Find where the given text appears and provide that cell's center as (X, Y) coordinate. 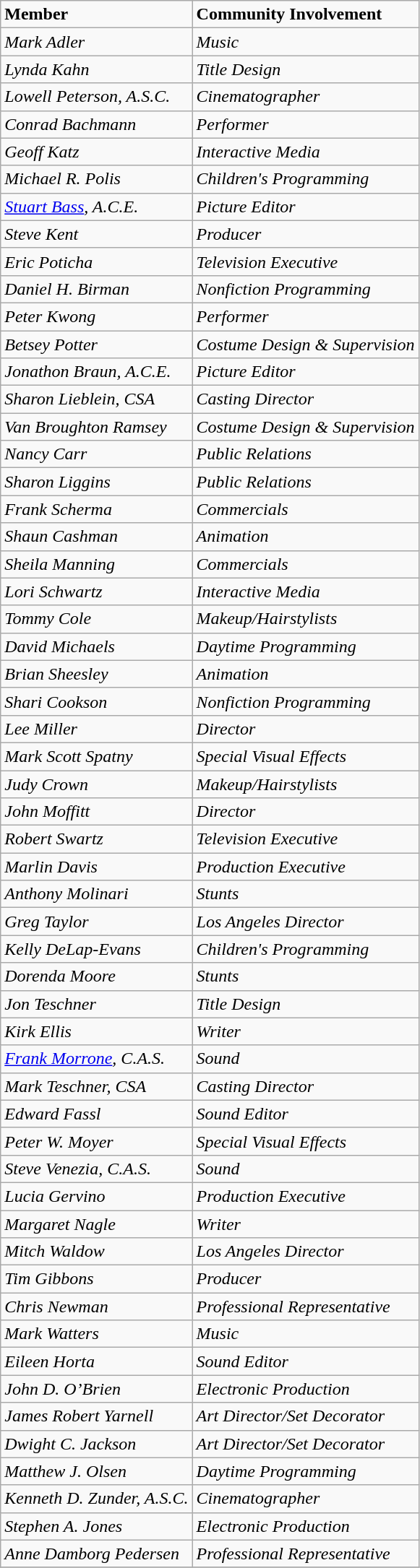
Conrad Bachmann (97, 124)
Stephen A. Jones (97, 1526)
Anne Damborg Pedersen (97, 1554)
Judy Crown (97, 784)
Mitch Waldow (97, 1252)
David Michaels (97, 646)
John D. O’Brien (97, 1389)
Van Broughton Ramsey (97, 427)
Sharon Liggins (97, 482)
Eileen Horta (97, 1361)
Dwight C. Jackson (97, 1444)
Michael R. Polis (97, 179)
James Robert Yarnell (97, 1416)
Jonathon Braun, A.C.E. (97, 372)
Steve Kent (97, 234)
Member (97, 14)
Steve Venezia, C.A.S. (97, 1169)
Shaun Cashman (97, 537)
Kelly DeLap-Evans (97, 949)
Greg Taylor (97, 922)
Shari Cookson (97, 701)
Mark Scott Spatny (97, 756)
Mark Adler (97, 42)
Daniel H. Birman (97, 289)
Anthony Molinari (97, 894)
Stuart Bass, A.C.E. (97, 207)
Sheila Manning (97, 564)
Frank Morrone, C.A.S. (97, 1059)
Peter Kwong (97, 316)
Lynda Kahn (97, 69)
Tim Gibbons (97, 1279)
Sharon Lieblein, CSA (97, 399)
Geoff Katz (97, 152)
Marlin Davis (97, 867)
Margaret Nagle (97, 1224)
Robert Swartz (97, 839)
Betsey Potter (97, 345)
Lucia Gervino (97, 1196)
John Moffitt (97, 812)
Chris Newman (97, 1307)
Lowell Peterson, A.S.C. (97, 97)
Nancy Carr (97, 454)
Matthew J. Olsen (97, 1471)
Lee Miller (97, 729)
Lori Schwartz (97, 592)
Brian Sheesley (97, 674)
Mark Watters (97, 1334)
Kenneth D. Zunder, A.S.C. (97, 1499)
Eric Poticha (97, 261)
Peter W. Moyer (97, 1141)
Frank Scherma (97, 509)
Kirk Ellis (97, 1031)
Community Involvement (305, 14)
Edward Fassl (97, 1114)
Jon Teschner (97, 1004)
Dorenda Moore (97, 976)
Tommy Cole (97, 619)
Mark Teschner, CSA (97, 1086)
